Capture the cell that displays the provided text and extract its (X, Y) central coordinate. 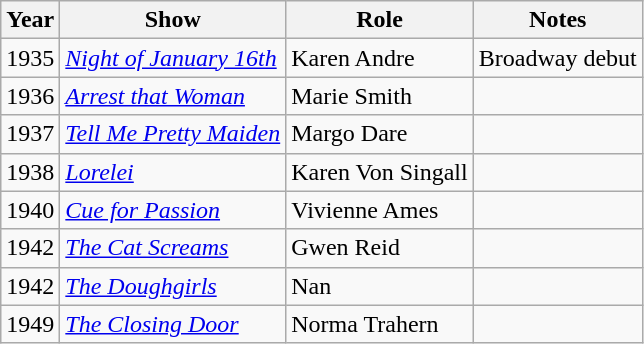
Karen Von Singall (380, 172)
Norma Trahern (380, 324)
Karen Andre (380, 58)
Notes (558, 20)
The Doughgirls (173, 286)
1936 (30, 96)
Vivienne Ames (380, 210)
1949 (30, 324)
The Cat Screams (173, 248)
Night of January 16th (173, 58)
Role (380, 20)
Tell Me Pretty Maiden (173, 134)
Arrest that Woman (173, 96)
Gwen Reid (380, 248)
Show (173, 20)
Cue for Passion (173, 210)
Year (30, 20)
1938 (30, 172)
1935 (30, 58)
Margo Dare (380, 134)
Marie Smith (380, 96)
1937 (30, 134)
Lorelei (173, 172)
The Closing Door (173, 324)
1940 (30, 210)
Nan (380, 286)
Broadway debut (558, 58)
